Locate the cell with the specified text and output its (X, Y) center coordinate. 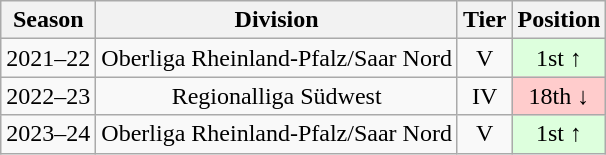
Season (48, 20)
18th ↓ (559, 96)
2023–24 (48, 134)
Tier (484, 20)
2022–23 (48, 96)
IV (484, 96)
2021–22 (48, 58)
Division (277, 20)
Position (559, 20)
Regionalliga Südwest (277, 96)
